Search for the cell housing the specified text and yield its [x, y] center coordinate. 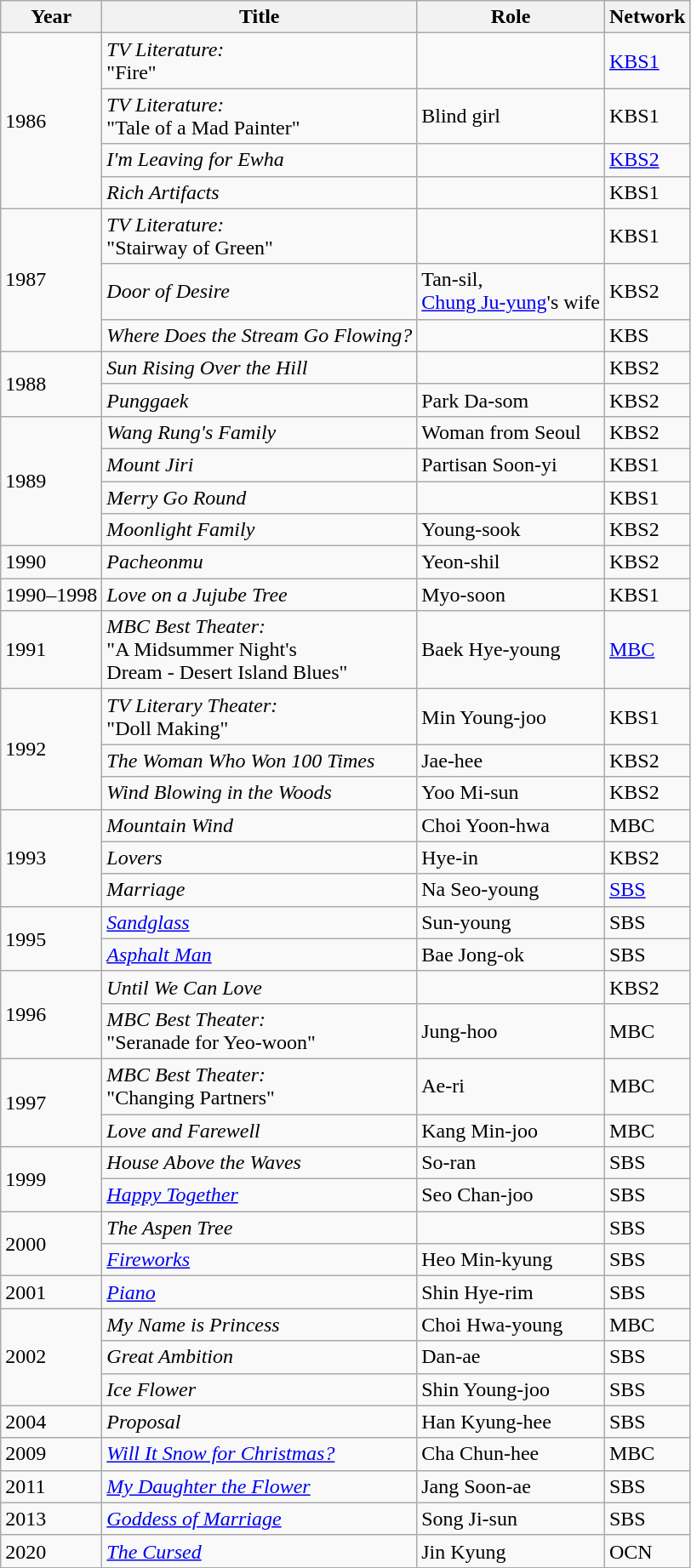
1996 [51, 1014]
Na Seo-young [511, 890]
Blind girl [511, 116]
Network [647, 17]
Jang Soon-ae [511, 1486]
Piano [260, 1292]
Pacheonmu [260, 562]
Shin Young-joo [511, 1389]
I'm Leaving for Ewha [260, 160]
Myo-soon [511, 595]
Asphalt Man [260, 955]
TV Literature:"Fire" [260, 61]
2009 [51, 1454]
Ae-ri [511, 1086]
House Above the Waves [260, 1163]
Min Young-joo [511, 716]
Where Does the Stream Go Flowing? [260, 335]
1995 [51, 938]
Shin Hye-rim [511, 1292]
2013 [51, 1519]
1986 [51, 121]
Year [51, 17]
Love on a Jujube Tree [260, 595]
Woman from Seoul [511, 432]
Fireworks [260, 1260]
Jae-hee [511, 761]
The Cursed [260, 1551]
Mount Jiri [260, 465]
Until We Can Love [260, 987]
The Woman Who Won 100 Times [260, 761]
1987 [51, 280]
TV Literature:"Tale of a Mad Painter" [260, 116]
1989 [51, 481]
2011 [51, 1486]
Yoo Mi-sun [511, 793]
1990–1998 [51, 595]
Hye-in [511, 858]
1991 [51, 650]
Kang Min-joo [511, 1131]
My Name is Princess [260, 1325]
TV Literary Theater:"Doll Making" [260, 716]
Wind Blowing in the Woods [260, 793]
Jung-hoo [511, 1031]
Role [511, 17]
Tan-sil, Chung Ju-yung's wife [511, 291]
2002 [51, 1357]
Seo Chan-joo [511, 1195]
Happy Together [260, 1195]
Ice Flower [260, 1389]
Wang Rung's Family [260, 432]
Rich Artifacts [260, 192]
Han Kyung-hee [511, 1422]
My Daughter the Flower [260, 1486]
Young-sook [511, 530]
Choi Yoon-hwa [511, 825]
Proposal [260, 1422]
2001 [51, 1292]
Marriage [260, 890]
1990 [51, 562]
Choi Hwa-young [511, 1325]
Mountain Wind [260, 825]
Sun Rising Over the Hill [260, 368]
1997 [51, 1103]
Jin Kyung [511, 1551]
KBS [647, 335]
Love and Farewell [260, 1131]
Song Ji-sun [511, 1519]
1992 [51, 749]
Merry Go Round [260, 498]
Moonlight Family [260, 530]
2004 [51, 1422]
Partisan Soon-yi [511, 465]
Sandglass [260, 922]
Cha Chun-hee [511, 1454]
TV Literature:"Stairway of Green" [260, 237]
Lovers [260, 858]
Will It Snow for Christmas? [260, 1454]
Door of Desire [260, 291]
OCN [647, 1551]
Punggaek [260, 400]
Baek Hye-young [511, 650]
Park Da-som [511, 400]
MBC Best Theater:"A Midsummer Night's Dream - Desert Island Blues" [260, 650]
So-ran [511, 1163]
2020 [51, 1551]
The Aspen Tree [260, 1228]
MBC Best Theater:"Seranade for Yeo-woon" [260, 1031]
Bae Jong-ok [511, 955]
Title [260, 17]
Sun-young [511, 922]
1988 [51, 384]
Heo Min-kyung [511, 1260]
MBC Best Theater:"Changing Partners" [260, 1086]
2000 [51, 1244]
Yeon-shil [511, 562]
1999 [51, 1179]
Dan-ae [511, 1357]
1993 [51, 858]
Great Ambition [260, 1357]
Goddess of Marriage [260, 1519]
